Search for the cell housing the specified text and yield its (x, y) center coordinate. 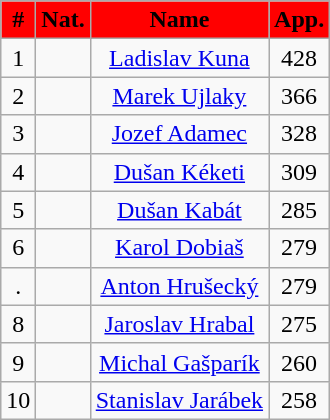
328 (300, 134)
Name (179, 20)
10 (18, 400)
. (18, 286)
1 (18, 58)
5 (18, 210)
428 (300, 58)
366 (300, 96)
Marek Ujlaky (179, 96)
285 (300, 210)
9 (18, 362)
Nat. (63, 20)
3 (18, 134)
Michal Gašparík (179, 362)
Jozef Adamec (179, 134)
4 (18, 172)
2 (18, 96)
258 (300, 400)
Ladislav Kuna (179, 58)
Karol Dobiaš (179, 248)
Jaroslav Hrabal (179, 324)
Dušan Kabát (179, 210)
Stanislav Jarábek (179, 400)
Anton Hrušecký (179, 286)
275 (300, 324)
309 (300, 172)
Dušan Kéketi (179, 172)
App. (300, 20)
6 (18, 248)
8 (18, 324)
# (18, 20)
260 (300, 362)
